Locate the cell with the specified text and output its (X, Y) center coordinate. 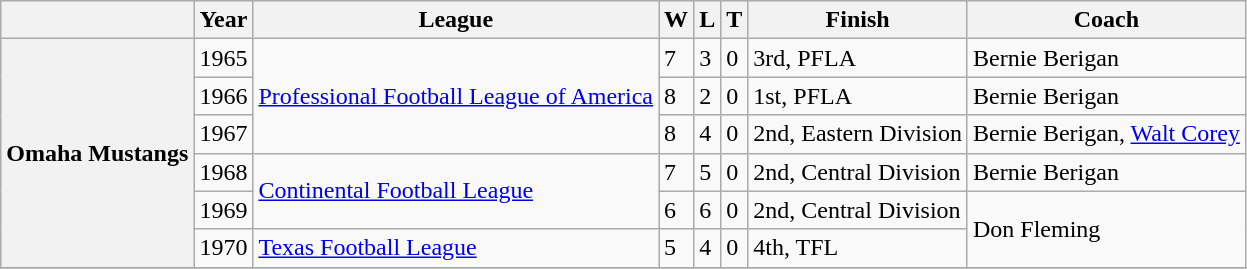
1968 (224, 172)
Finish (858, 20)
1969 (224, 210)
1965 (224, 58)
Coach (1106, 20)
Don Fleming (1106, 229)
W (676, 20)
1970 (224, 248)
Omaha Mustangs (98, 153)
Texas Football League (456, 248)
Bernie Berigan, Walt Corey (1106, 134)
1967 (224, 134)
3 (708, 58)
1966 (224, 96)
Continental Football League (456, 191)
3rd, PFLA (858, 58)
T (734, 20)
4th, TFL (858, 248)
League (456, 20)
2 (708, 96)
Professional Football League of America (456, 96)
1st, PFLA (858, 96)
L (708, 20)
Year (224, 20)
2nd, Eastern Division (858, 134)
